Detect which cell encompasses the target text, then output its (X, Y) center coordinate. 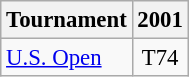
Tournament (66, 20)
2001 (160, 20)
U.S. Open (66, 58)
T74 (160, 58)
